Output the [X, Y] coordinate of the center of the cell containing the given text.  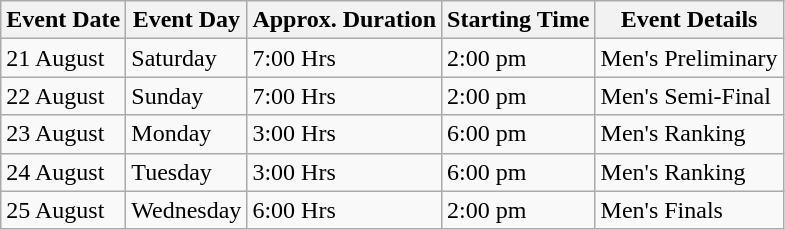
Saturday [186, 58]
Event Details [689, 20]
25 August [64, 210]
Men's Semi-Final [689, 96]
24 August [64, 172]
Wednesday [186, 210]
6:00 Hrs [344, 210]
Tuesday [186, 172]
23 August [64, 134]
22 August [64, 96]
Monday [186, 134]
Approx. Duration [344, 20]
Sunday [186, 96]
Event Date [64, 20]
Event Day [186, 20]
Starting Time [519, 20]
Men's Finals [689, 210]
Men's Preliminary [689, 58]
21 August [64, 58]
